From the cell containing the given text, extract its center point as (X, Y) coordinate. 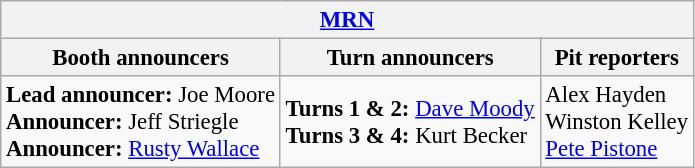
Pit reporters (616, 58)
Turn announcers (410, 58)
Booth announcers (141, 58)
Lead announcer: Joe MooreAnnouncer: Jeff StriegleAnnouncer: Rusty Wallace (141, 122)
Alex HaydenWinston KelleyPete Pistone (616, 122)
Turns 1 & 2: Dave MoodyTurns 3 & 4: Kurt Becker (410, 122)
MRN (348, 20)
